Provide the (X, Y) coordinate of the cell's center where the given text is located.  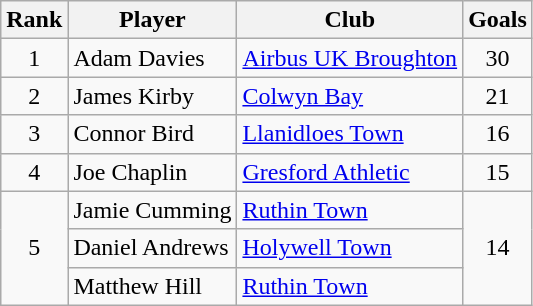
Colwyn Bay (350, 96)
Gresford Athletic (350, 172)
Daniel Andrews (152, 248)
Club (350, 20)
Goals (498, 20)
21 (498, 96)
5 (34, 248)
Adam Davies (152, 58)
Matthew Hill (152, 286)
30 (498, 58)
14 (498, 248)
Player (152, 20)
James Kirby (152, 96)
Connor Bird (152, 134)
15 (498, 172)
Airbus UK Broughton (350, 58)
4 (34, 172)
Holywell Town (350, 248)
16 (498, 134)
3 (34, 134)
Llanidloes Town (350, 134)
2 (34, 96)
Jamie Cumming (152, 210)
Rank (34, 20)
1 (34, 58)
Joe Chaplin (152, 172)
